Pinpoint the cell where the given text exists, returning its (x, y) midpoint coordinate. 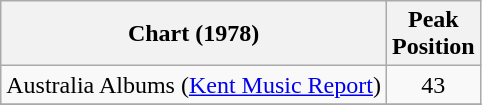
43 (433, 85)
PeakPosition (433, 34)
Chart (1978) (194, 34)
Australia Albums (Kent Music Report) (194, 85)
